Extract the (X, Y) coordinate from the center of the cell holding the provided text.  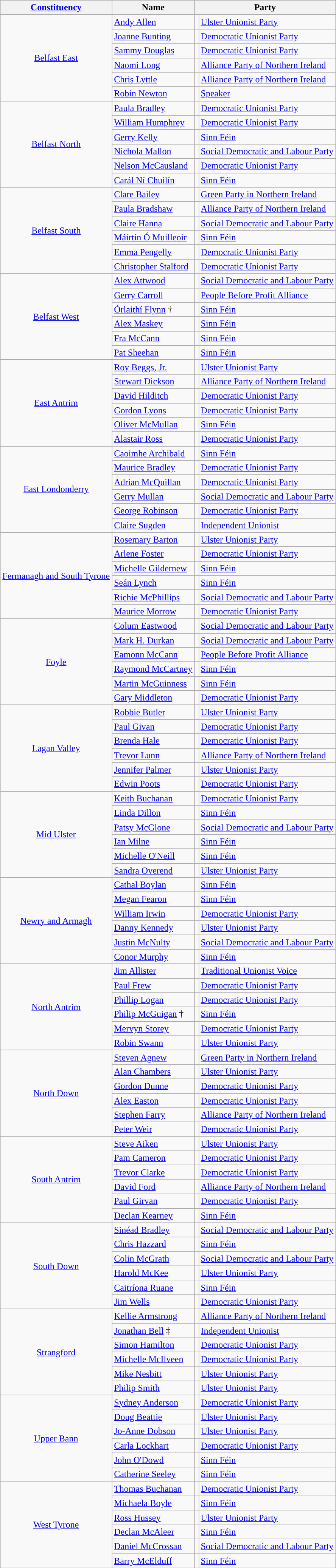
Christopher Stalford (153, 266)
John O'Dowd (153, 1460)
Michelle O'Neill (153, 856)
Newry and Armagh (56, 921)
Belfast East (56, 58)
Roy Beggs, Jr. (153, 367)
Colin McGrath (153, 1259)
Jim Wells (153, 1302)
Catherine Seeley (153, 1474)
Trevor Lunn (153, 755)
Alan Chambers (153, 1072)
Phillip Logan (153, 1000)
Pam Cameron (153, 1158)
Alastair Ross (153, 439)
Eamonn McCann (153, 655)
Joanne Bunting (153, 36)
Naomi Long (153, 65)
North Antrim (56, 1007)
Daniel McCrossan (153, 1546)
Alex Maskey (153, 324)
Nichola Mallon (153, 151)
Emma Pengelly (153, 252)
Paula Bradshaw (153, 209)
Richie McPhillips (153, 597)
Megan Fearon (153, 899)
Jo-Anne Dobson (153, 1431)
Gordon Lyons (153, 410)
Chris Hazzard (153, 1244)
Party (265, 8)
George Robinson (153, 511)
Keith Buchanan (153, 798)
Ross Hussey (153, 1517)
Harold McKee (153, 1273)
Kellie Armstrong (153, 1316)
Paul Frew (153, 985)
Fermanagh and South Tyrone (56, 575)
Mid Ulster (56, 834)
David Ford (153, 1187)
Gerry Carroll (153, 295)
Belfast South (56, 230)
Belfast North (56, 144)
Gerry Mullan (153, 496)
Paul Girvan (153, 1201)
Lagan Valley (56, 748)
Carla Lockhart (153, 1446)
Maurice Bradley (153, 468)
Gordon Dunne (153, 1086)
Name (153, 8)
Sydney Anderson (153, 1403)
Caitríona Ruane (153, 1287)
Robbie Butler (153, 712)
Seán Lynch (153, 583)
Jim Allister (153, 971)
William Irwin (153, 914)
Sammy Douglas (153, 51)
Philip Smith (153, 1388)
Oliver McMullan (153, 425)
Mike Nesbitt (153, 1374)
East Antrim (56, 403)
Stewart Dickson (153, 381)
Sandra Overend (153, 870)
Michelle McIlveen (153, 1359)
Strangford (56, 1352)
Robin Newton (153, 94)
Cathal Boylan (153, 885)
Steve Aiken (153, 1144)
Danny Kennedy (153, 928)
Patsy McGlone (153, 827)
East Londonderry (56, 489)
Simon Hamilton (153, 1345)
Declan McAleer (153, 1532)
Martin McGuinness (153, 683)
Trevor Clarke (153, 1172)
Claire Sugden (153, 525)
Rosemary Barton (153, 540)
Alex Easton (153, 1101)
Linda Dillon (153, 813)
Maurice Morrow (153, 611)
Caoimhe Archibald (153, 453)
Stephen Farry (153, 1115)
Brenda Hale (153, 741)
Mark H. Durkan (153, 640)
Michelle Gildernew (153, 568)
Upper Bann (56, 1438)
Declan Kearney (153, 1215)
Arlene Foster (153, 554)
Ian Milne (153, 841)
North Down (56, 1093)
Carál Ní Chuilín (153, 180)
Andy Allen (153, 22)
Raymond McCartney (153, 669)
Robin Swann (153, 1043)
Justin McNulty (153, 942)
Jonathan Bell ‡ (153, 1330)
Thomas Buchanan (153, 1489)
Chris Lyttle (153, 79)
Colum Eastwood (153, 626)
Paula Bradley (153, 108)
Órlaithí Flynn † (153, 309)
Belfast West (56, 317)
David Hilditch (153, 396)
Conor Murphy (153, 957)
Paul Givan (153, 727)
Philip McGuigan † (153, 1014)
Alex Attwood (153, 281)
Michaela Boyle (153, 1503)
Foyle (56, 662)
Constituency (56, 8)
Gerry Kelly (153, 137)
Traditional Unionist Voice (267, 971)
Doug Beattie (153, 1417)
Gary Middleton (153, 698)
Adrian McQuillan (153, 482)
Sinéad Bradley (153, 1230)
Máirtín Ó Muilleoir (153, 238)
Steven Agnew (153, 1057)
Edwin Poots (153, 784)
Speaker (267, 94)
Jennifer Palmer (153, 770)
Claire Hanna (153, 223)
West Tyrone (56, 1525)
South Down (56, 1266)
South Antrim (56, 1180)
Pat Sheehan (153, 353)
Peter Weir (153, 1129)
Mervyn Storey (153, 1028)
Barry McElduff (153, 1561)
Clare Bailey (153, 195)
Fra McCann (153, 338)
William Humphrey (153, 122)
Nelson McCausland (153, 165)
